Determine the (X, Y) coordinate at the center of the cell enclosing the given text.  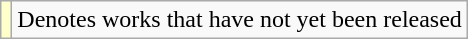
Denotes works that have not yet been released (240, 20)
